Detect which cell encompasses the target text, then output its [x, y] center coordinate. 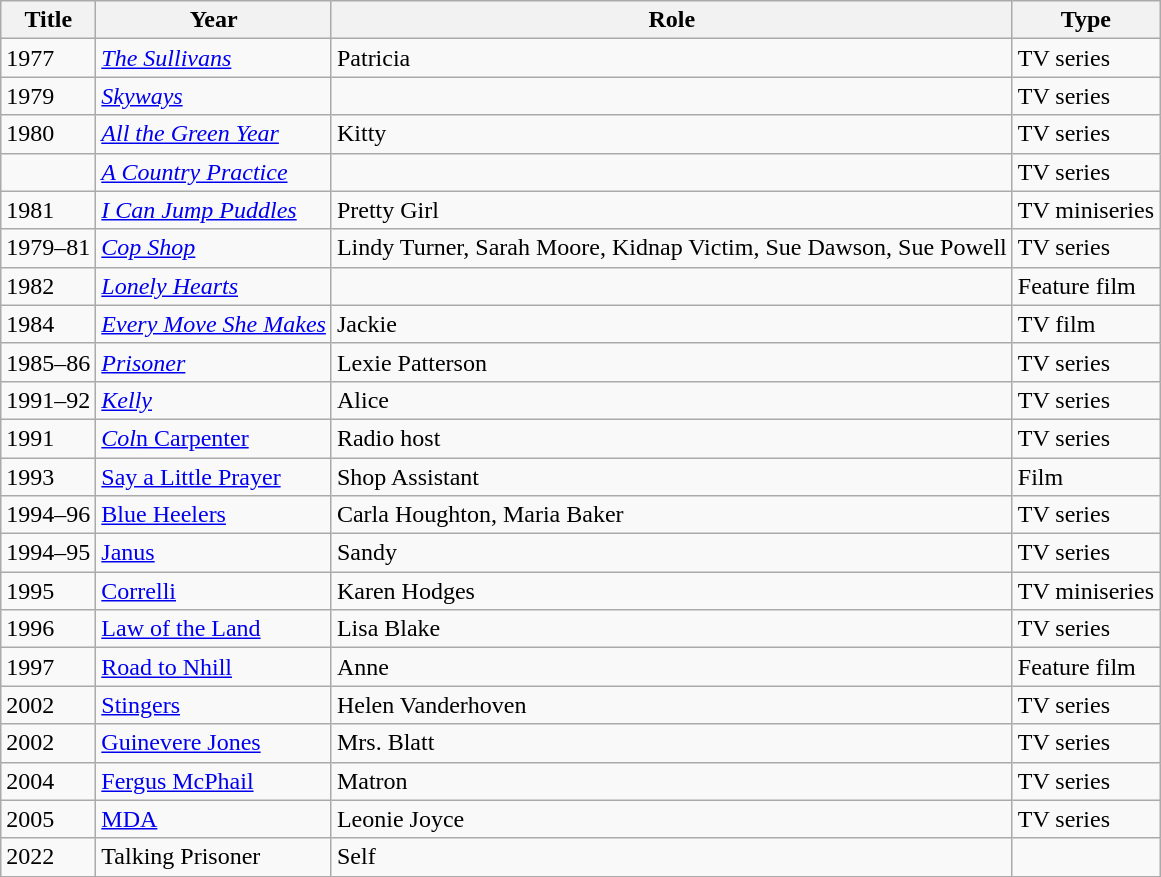
Cop Shop [214, 248]
Lexie Patterson [672, 362]
Lisa Blake [672, 629]
Leonie Joyce [672, 819]
Self [672, 857]
Sandy [672, 553]
Shop Assistant [672, 477]
A Country Practice [214, 172]
Law of the Land [214, 629]
TV film [1086, 324]
The Sullivans [214, 58]
Helen Vanderhoven [672, 705]
1979 [48, 96]
1982 [48, 286]
Jackie [672, 324]
2022 [48, 857]
1977 [48, 58]
1985–86 [48, 362]
All the Green Year [214, 134]
1997 [48, 667]
Guinevere Jones [214, 743]
Kelly [214, 400]
1984 [48, 324]
1993 [48, 477]
2005 [48, 819]
Every Move She Makes [214, 324]
1995 [48, 591]
Film [1086, 477]
1994–96 [48, 515]
1981 [48, 210]
Type [1086, 20]
I Can Jump Puddles [214, 210]
Matron [672, 781]
1980 [48, 134]
1991–92 [48, 400]
Skyways [214, 96]
Pretty Girl [672, 210]
Kitty [672, 134]
Carla Houghton, Maria Baker [672, 515]
Blue Heelers [214, 515]
Fergus McPhail [214, 781]
Janus [214, 553]
Lindy Turner, Sarah Moore, Kidnap Victim, Sue Dawson, Sue Powell [672, 248]
1991 [48, 438]
Prisoner [214, 362]
Mrs. Blatt [672, 743]
Talking Prisoner [214, 857]
Anne [672, 667]
Alice [672, 400]
Lonely Hearts [214, 286]
2004 [48, 781]
Karen Hodges [672, 591]
Year [214, 20]
MDA [214, 819]
Role [672, 20]
Correlli [214, 591]
Stingers [214, 705]
Patricia [672, 58]
1996 [48, 629]
Title [48, 20]
Say a Little Prayer [214, 477]
1979–81 [48, 248]
Road to Nhill [214, 667]
Radio host [672, 438]
1994–95 [48, 553]
Coln Carpenter [214, 438]
